Extract the (X, Y) coordinate from the center of the cell holding the provided text.  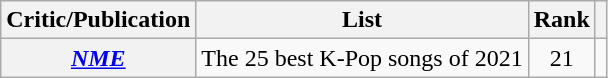
21 (562, 58)
NME (98, 58)
List (362, 20)
Critic/Publication (98, 20)
The 25 best K-Pop songs of 2021 (362, 58)
Rank (562, 20)
